Determine the [x, y] coordinate at the center of the cell enclosing the given text.  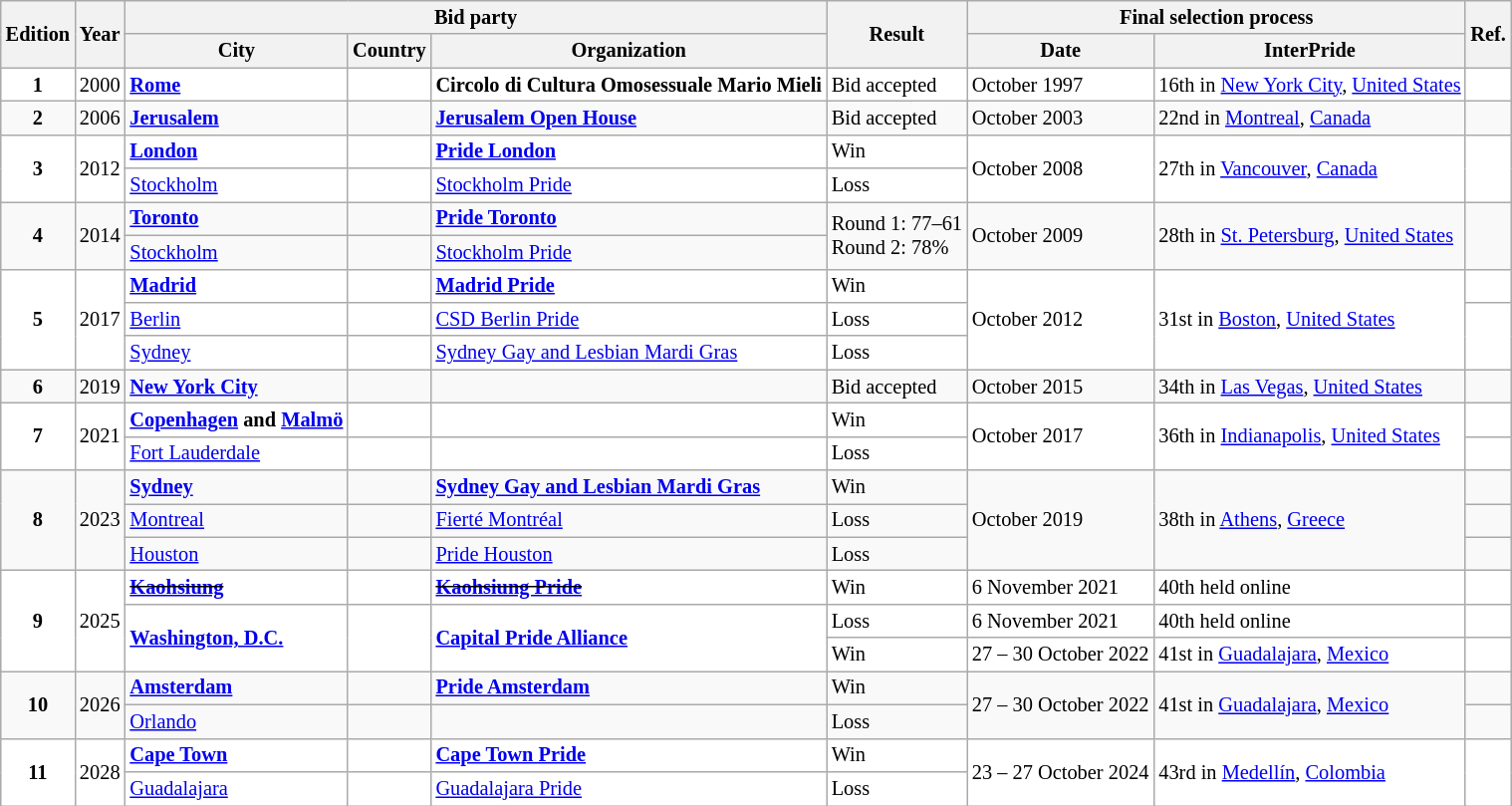
Cape Town Pride [630, 755]
34th in Las Vegas, United States [1309, 387]
Country [388, 51]
2019 [100, 387]
2023 [100, 520]
Amsterdam [236, 687]
Edition [38, 34]
Madrid Pride [630, 286]
Guadalajara Pride [630, 788]
16th in New York City, United States [1309, 85]
Copenhagen and Malmö [236, 419]
11 [38, 771]
Washington, D.C. [236, 638]
38th in Athens, Greece [1309, 520]
Fierté Montréal [630, 520]
London [236, 151]
36th in Indianapolis, United States [1309, 436]
2017 [100, 319]
Pride Houston [630, 554]
2021 [100, 436]
October 2012 [1061, 319]
Result [896, 34]
Houston [236, 554]
October 2009 [1061, 235]
October 2017 [1061, 436]
6 [38, 387]
7 [38, 436]
InterPride [1309, 51]
Cape Town [236, 755]
2025 [100, 620]
Year [100, 34]
October 2008 [1061, 167]
31st in Boston, United States [1309, 319]
October 2003 [1061, 118]
City [236, 51]
3 [38, 167]
Orlando [236, 721]
October 2019 [1061, 520]
CSD Berlin Pride [630, 319]
2000 [100, 85]
2 [38, 118]
Pride Amsterdam [630, 687]
2026 [100, 703]
Madrid [236, 286]
Kaohsiung Pride [630, 587]
Date [1061, 51]
Jerusalem [236, 118]
New York City [236, 387]
Jerusalem Open House [630, 118]
Pride Toronto [630, 218]
Ref. [1488, 34]
1 [38, 85]
27th in Vancouver, Canada [1309, 167]
Montreal [236, 520]
28th in St. Petersburg, United States [1309, 235]
Capital Pride Alliance [630, 638]
Pride London [630, 151]
43rd in Medellín, Colombia [1309, 771]
2006 [100, 118]
8 [38, 520]
Toronto [236, 218]
9 [38, 620]
October 1997 [1061, 85]
4 [38, 235]
Fort Lauderdale [236, 453]
2014 [100, 235]
Organization [630, 51]
Bid party [475, 17]
2012 [100, 167]
Round 1: 77–61 Round 2: 78% [896, 235]
Rome [236, 85]
5 [38, 319]
2028 [100, 771]
22nd in Montreal, Canada [1309, 118]
October 2015 [1061, 387]
Guadalajara [236, 788]
Kaohsiung [236, 587]
Berlin [236, 319]
23 – 27 October 2024 [1061, 771]
10 [38, 703]
Circolo di Cultura Omosessuale Mario Mieli [630, 85]
Final selection process [1217, 17]
